Determine the (x, y) coordinate at the center of the cell enclosing the given text.  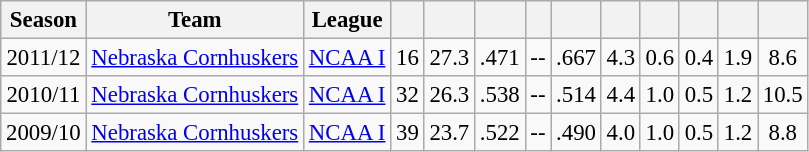
10.5 (783, 95)
8.8 (783, 133)
.471 (500, 58)
23.7 (449, 133)
.490 (576, 133)
0.6 (660, 58)
26.3 (449, 95)
4.4 (620, 95)
0.4 (698, 58)
.514 (576, 95)
27.3 (449, 58)
Team (194, 20)
2009/10 (44, 133)
.538 (500, 95)
32 (408, 95)
League (348, 20)
16 (408, 58)
2010/11 (44, 95)
.667 (576, 58)
4.3 (620, 58)
1.9 (738, 58)
8.6 (783, 58)
.522 (500, 133)
4.0 (620, 133)
39 (408, 133)
Season (44, 20)
2011/12 (44, 58)
